Search for the cell housing the specified text and yield its (X, Y) center coordinate. 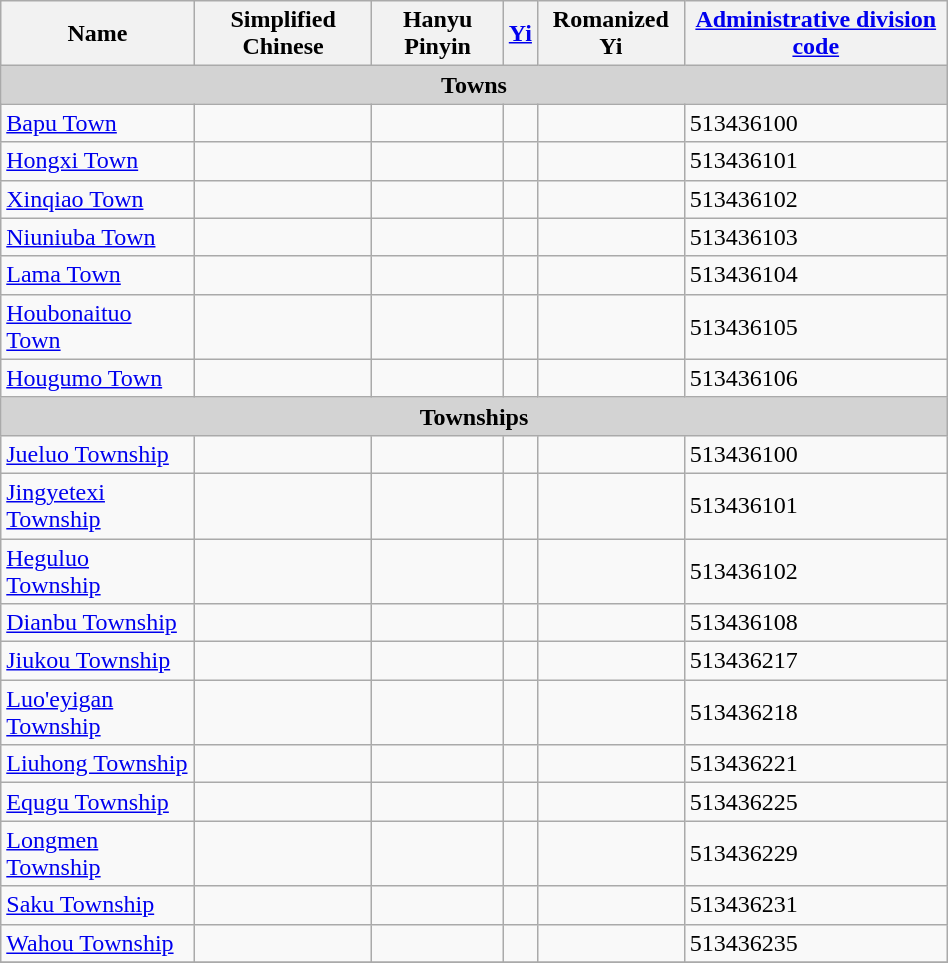
513436231 (816, 905)
Simplified Chinese (283, 34)
Luo'eyigan Township (98, 712)
Yi (520, 34)
513436108 (816, 623)
Xinqiao Town (98, 199)
Houbonaituo Town (98, 326)
Jiukou Township (98, 661)
Name (98, 34)
Longmen Township (98, 854)
Liuhong Township (98, 764)
Hanyu Pinyin (438, 34)
Towns (474, 85)
Administrative division code (816, 34)
Bapu Town (98, 123)
Dianbu Township (98, 623)
Hougumo Town (98, 378)
Lama Town (98, 275)
513436217 (816, 661)
Townships (474, 416)
513436218 (816, 712)
513436104 (816, 275)
513436225 (816, 802)
513436106 (816, 378)
Heguluo Township (98, 570)
Niuniuba Town (98, 237)
Romanized Yi (610, 34)
513436103 (816, 237)
Saku Township (98, 905)
Equgu Township (98, 802)
513436229 (816, 854)
Jueluo Township (98, 454)
513436221 (816, 764)
Wahou Township (98, 943)
513436105 (816, 326)
513436235 (816, 943)
Hongxi Town (98, 161)
Jingyetexi Township (98, 506)
